Extract the [X, Y] coordinate from the center of the cell holding the provided text.  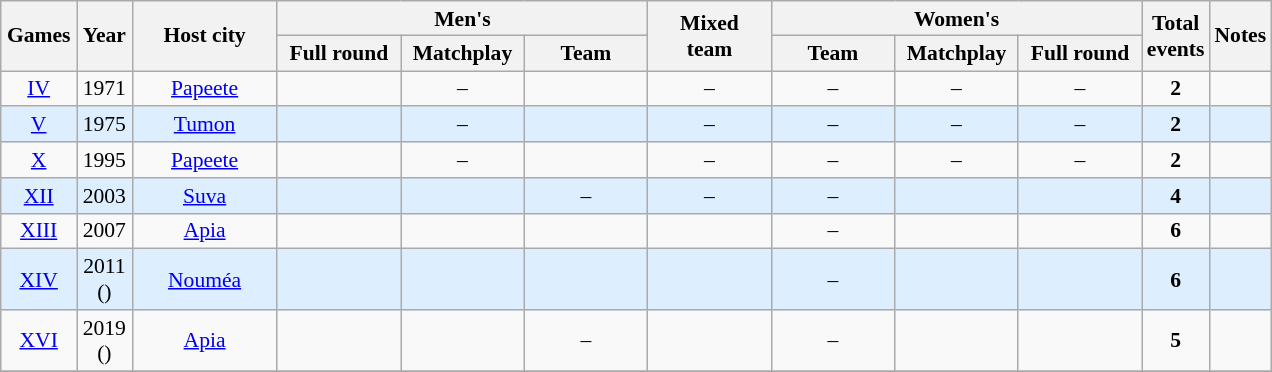
Mixedteam [710, 36]
2011 () [104, 280]
Tumon [204, 125]
XIII [39, 232]
1975 [104, 125]
X [39, 160]
XIV [39, 280]
2003 [104, 196]
1995 [104, 160]
Host city [204, 36]
Year [104, 36]
Women's [956, 18]
2007 [104, 232]
2019 () [104, 340]
Men's [462, 18]
5 [1176, 340]
XVI [39, 340]
Suva [204, 196]
1971 [104, 89]
XII [39, 196]
4 [1176, 196]
IV [39, 89]
Totalevents [1176, 36]
Games [39, 36]
Nouméa [204, 280]
Notes [1240, 36]
V [39, 125]
